Locate the cell with the specified text and output its (x, y) center coordinate. 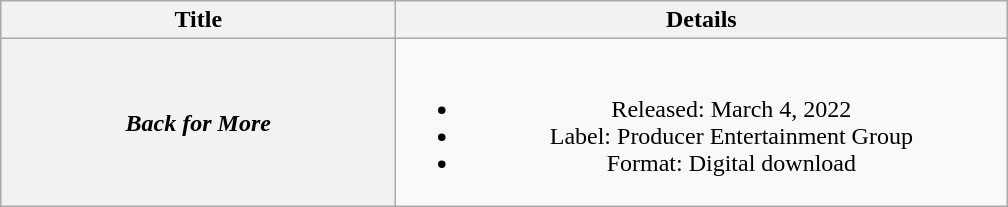
Title (198, 20)
Back for More (198, 122)
Details (702, 20)
Released: March 4, 2022Label: Producer Entertainment GroupFormat: Digital download (702, 122)
